Capture the cell that displays the provided text and extract its [X, Y] central coordinate. 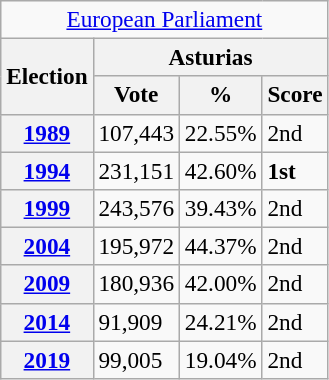
91,909 [136, 322]
1st [295, 170]
231,151 [136, 170]
2019 [47, 359]
243,576 [136, 208]
Election [47, 76]
24.21% [220, 322]
107,443 [136, 133]
22.55% [220, 133]
% [220, 95]
Score [295, 95]
99,005 [136, 359]
44.37% [220, 246]
2004 [47, 246]
42.00% [220, 284]
2014 [47, 322]
19.04% [220, 359]
180,936 [136, 284]
European Parliament [164, 19]
1994 [47, 170]
Asturias [210, 57]
2009 [47, 284]
Vote [136, 95]
195,972 [136, 246]
42.60% [220, 170]
39.43% [220, 208]
1989 [47, 133]
1999 [47, 208]
